Provide the [X, Y] coordinate of the cell's center where the given text is located.  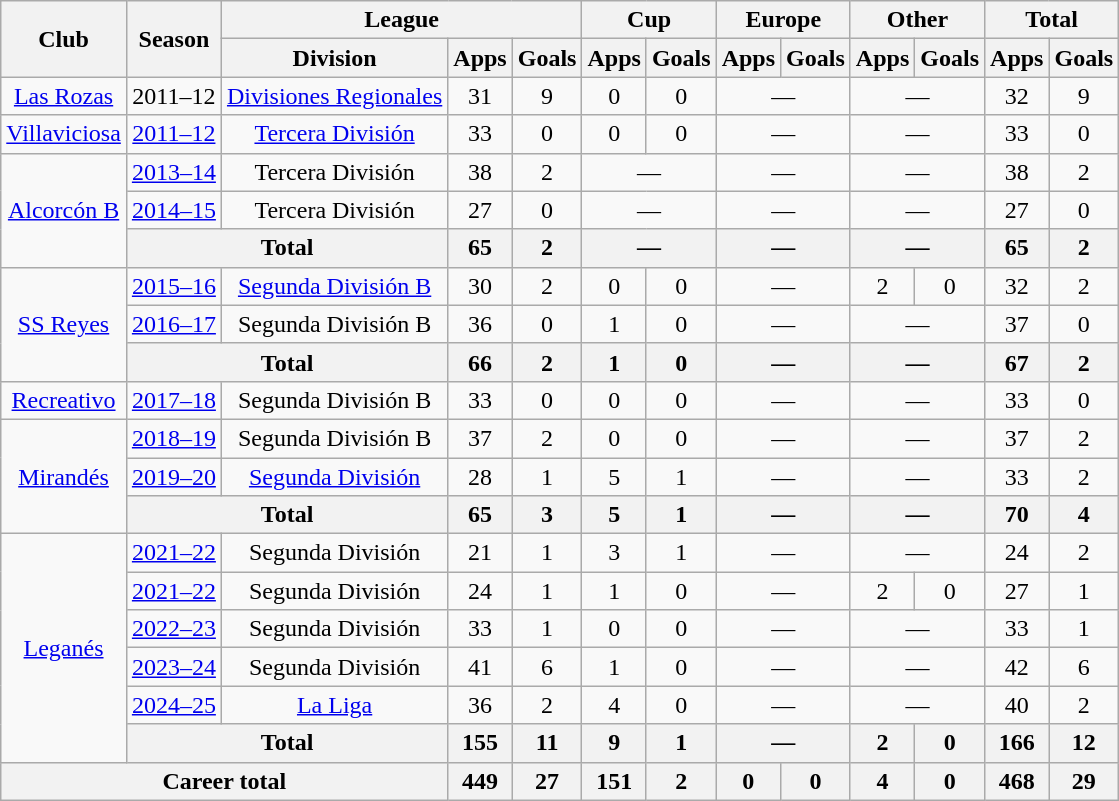
Cup [649, 20]
2017–18 [174, 400]
2016–17 [174, 324]
11 [547, 743]
40 [1017, 705]
449 [480, 781]
2013–14 [174, 172]
Other [917, 20]
Career total [224, 781]
2015–16 [174, 286]
155 [480, 743]
League [402, 20]
La Liga [334, 705]
2019–20 [174, 477]
468 [1017, 781]
Las Rozas [64, 96]
Season [174, 39]
2022–23 [174, 629]
2023–24 [174, 667]
70 [1017, 515]
67 [1017, 362]
29 [1084, 781]
2024–25 [174, 705]
Mirandés [64, 476]
Europe [783, 20]
42 [1017, 667]
30 [480, 286]
41 [480, 667]
28 [480, 477]
Leganés [64, 648]
2014–15 [174, 210]
21 [480, 553]
SS Reyes [64, 324]
Villaviciosa [64, 134]
Recreativo [64, 400]
Division [334, 58]
66 [480, 362]
Club [64, 39]
166 [1017, 743]
2018–19 [174, 438]
31 [480, 96]
Alcorcón B [64, 210]
Divisiones Regionales [334, 96]
12 [1084, 743]
151 [614, 781]
